Output the (x, y) coordinate of the center of the cell containing the given text.  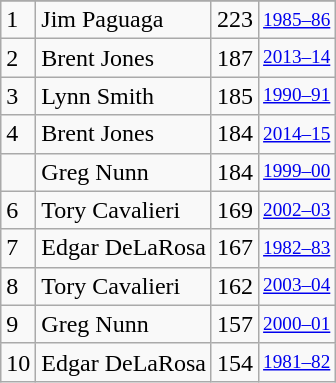
223 (234, 20)
2002–03 (297, 210)
9 (18, 324)
185 (234, 96)
162 (234, 286)
1 (18, 20)
2000–01 (297, 324)
8 (18, 286)
6 (18, 210)
7 (18, 248)
Jim Paguaga (124, 20)
154 (234, 362)
169 (234, 210)
187 (234, 58)
2 (18, 58)
4 (18, 134)
2003–04 (297, 286)
1990–91 (297, 96)
1985–86 (297, 20)
1982–83 (297, 248)
1999–00 (297, 172)
2014–15 (297, 134)
2013–14 (297, 58)
167 (234, 248)
3 (18, 96)
1981–82 (297, 362)
157 (234, 324)
Lynn Smith (124, 96)
10 (18, 362)
